Output the (x, y) coordinate of the center of the cell containing the given text.  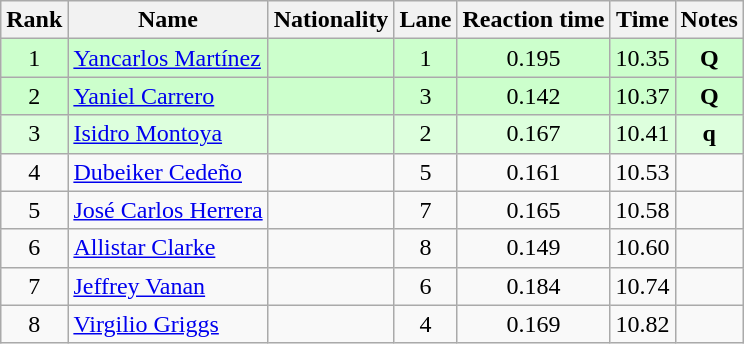
Jeffrey Vanan (168, 286)
10.53 (642, 172)
0.161 (534, 172)
Nationality (331, 20)
0.149 (534, 248)
0.165 (534, 210)
Lane (426, 20)
10.74 (642, 286)
Dubeiker Cedeño (168, 172)
José Carlos Herrera (168, 210)
0.142 (534, 96)
Yaniel Carrero (168, 96)
0.184 (534, 286)
0.167 (534, 134)
Allistar Clarke (168, 248)
10.60 (642, 248)
10.58 (642, 210)
10.82 (642, 324)
10.41 (642, 134)
Notes (709, 20)
10.37 (642, 96)
10.35 (642, 58)
Name (168, 20)
0.169 (534, 324)
Yancarlos Martínez (168, 58)
Time (642, 20)
Virgilio Griggs (168, 324)
0.195 (534, 58)
q (709, 134)
Reaction time (534, 20)
Isidro Montoya (168, 134)
Rank (34, 20)
